Identify which cell holds the provided text, then report its [X, Y] central coordinate. 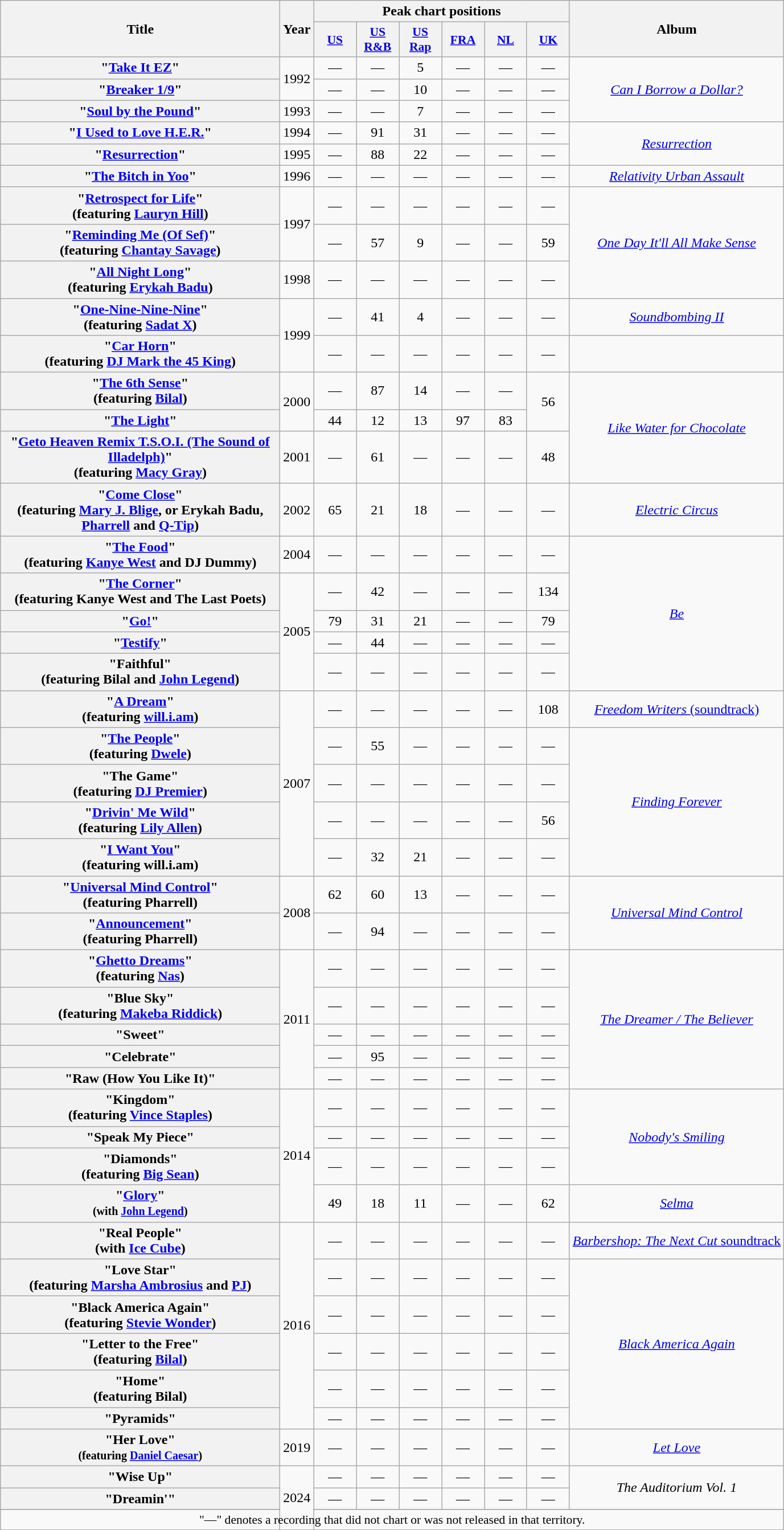
"Letter to the Free"(featuring Bilal) [140, 1351]
"Universal Mind Control"(featuring Pharrell) [140, 894]
Be [676, 613]
"Sweet" [140, 1035]
2014 [297, 1155]
UK [548, 40]
Electric Circus [676, 510]
1999 [297, 336]
5 [420, 68]
Album [676, 28]
"Soul by the Pound" [140, 111]
97 [463, 420]
"Go!" [140, 621]
9 [420, 243]
FRA [463, 40]
7 [420, 111]
Like Water for Chocolate [676, 428]
2005 [297, 632]
"Retrospect for Life"(featuring Lauryn Hill) [140, 205]
"A Dream"(featuring will.i.am) [140, 709]
"The 6th Sense"(featuring Bilal) [140, 391]
108 [548, 709]
94 [378, 932]
"Reminding Me (Of Sef)"(featuring Chantay Savage) [140, 243]
Freedom Writers (soundtrack) [676, 709]
12 [378, 420]
32 [378, 857]
2024 [297, 1498]
"Breaker 1/9" [140, 89]
"All Night Long"(featuring Erykah Badu) [140, 279]
1992 [297, 79]
55 [378, 746]
"Drivin' Me Wild"(featuring Lily Allen) [140, 820]
42 [378, 591]
10 [420, 89]
"I Want You"(featuring will.i.am) [140, 857]
48 [548, 457]
"Car Horn"(featuring DJ Mark the 45 King) [140, 354]
"Wise Up" [140, 1477]
Resurrection [676, 144]
"Dreamin'" [140, 1499]
"Love Star"(featuring Marsha Ambrosius and PJ) [140, 1277]
The Dreamer / The Believer [676, 1020]
Relativity Urban Assault [676, 176]
Title [140, 28]
1995 [297, 154]
Universal Mind Control [676, 913]
2000 [297, 402]
"Faithful"(featuring Bilal and John Legend) [140, 672]
11 [420, 1203]
22 [420, 154]
"Announcement"(featuring Pharrell) [140, 932]
"Testify" [140, 643]
2001 [297, 457]
"One-Nine-Nine-Nine"(featuring Sadat X) [140, 317]
14 [420, 391]
91 [378, 133]
"The Bitch in Yoo" [140, 176]
"Diamonds"(featuring Big Sean) [140, 1167]
1993 [297, 111]
"Raw (How You Like It)" [140, 1078]
One Day It'll All Make Sense [676, 243]
"The Game"(featuring DJ Premier) [140, 783]
1998 [297, 279]
4 [420, 317]
2016 [297, 1325]
49 [335, 1203]
"Speak My Piece" [140, 1137]
1994 [297, 133]
"Geto Heaven Remix T.S.O.I. (The Sound of Illadelph)"(featuring Macy Gray) [140, 457]
2008 [297, 913]
Black America Again [676, 1344]
57 [378, 243]
"Home"(featuring Bilal) [140, 1389]
"The Corner"(featuring Kanye West and The Last Poets) [140, 591]
2011 [297, 1020]
"Black America Again"(featuring Stevie Wonder) [140, 1315]
Year [297, 28]
"Pyramids" [140, 1418]
"Blue Sky"(featuring Makeba Riddick) [140, 1006]
The Auditorium Vol. 1 [676, 1488]
"Come Close"(featuring Mary J. Blige, or Erykah Badu, Pharrell and Q-Tip) [140, 510]
Finding Forever [676, 801]
"The Food"(featuring Kanye West and DJ Dummy) [140, 555]
"Her Love"(featuring Daniel Caesar) [140, 1448]
41 [378, 317]
2002 [297, 510]
"The Light" [140, 420]
"Celebrate" [140, 1057]
2019 [297, 1448]
"The People"(featuring Dwele) [140, 746]
USRap [420, 40]
Can I Borrow a Dollar? [676, 89]
"Take It EZ" [140, 68]
83 [506, 420]
87 [378, 391]
"Ghetto Dreams"(featuring Nas) [140, 968]
2004 [297, 555]
Soundbombing II [676, 317]
1997 [297, 224]
NL [506, 40]
US [335, 40]
61 [378, 457]
Selma [676, 1203]
"Real People" (with Ice Cube) [140, 1241]
59 [548, 243]
Peak chart positions [442, 11]
Barbershop: The Next Cut soundtrack [676, 1241]
95 [378, 1057]
"Glory"(with John Legend) [140, 1203]
Let Love [676, 1448]
Nobody's Smiling [676, 1137]
"—" denotes a recording that did not chart or was not released in that territory. [392, 1520]
65 [335, 510]
"I Used to Love H.E.R." [140, 133]
1996 [297, 176]
88 [378, 154]
"Resurrection" [140, 154]
60 [378, 894]
2007 [297, 783]
134 [548, 591]
"Kingdom"(featuring Vince Staples) [140, 1107]
USR&B [378, 40]
